Output the (X, Y) coordinate of the center of the cell containing the given text.  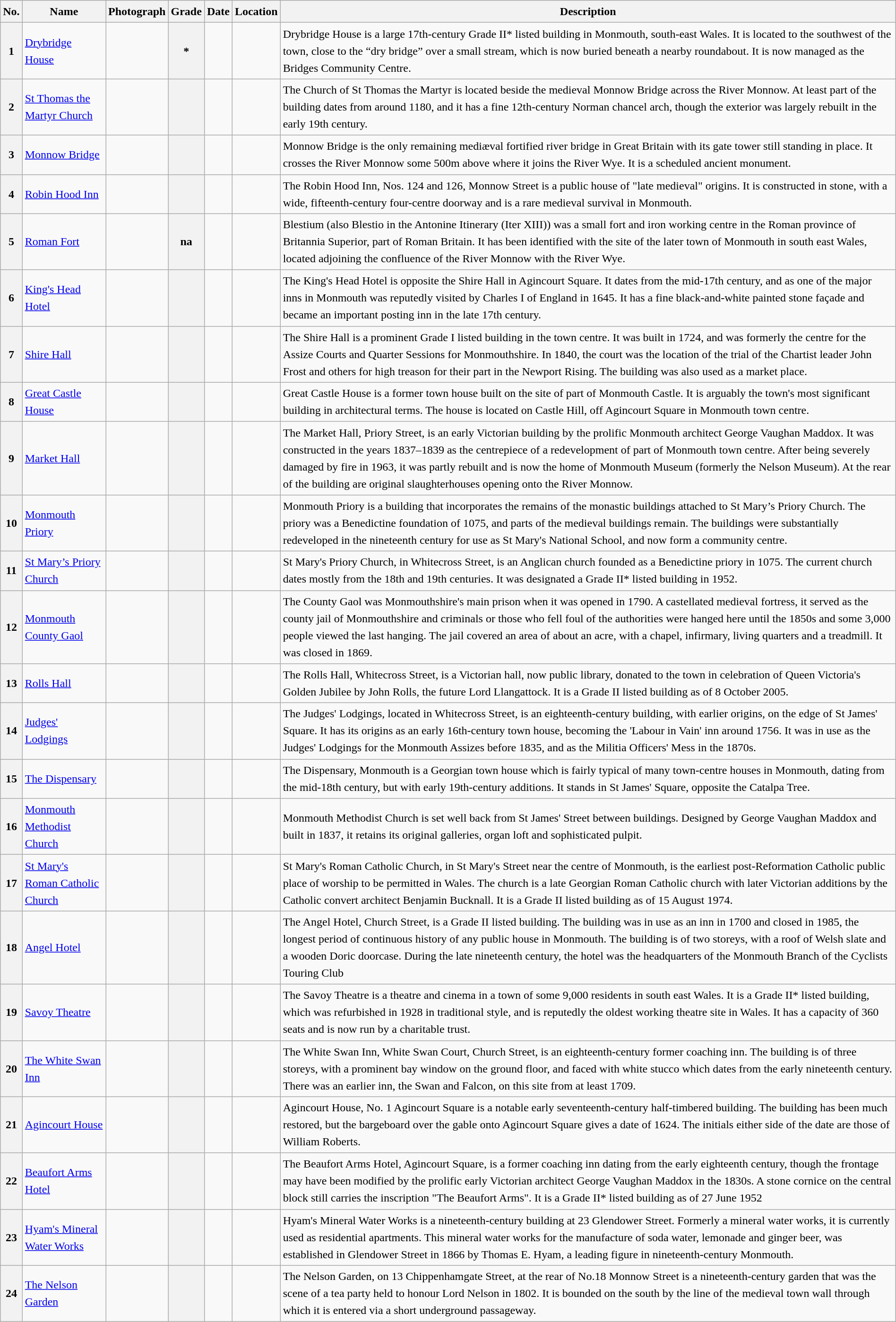
2 (11, 107)
Angel Hotel (64, 948)
7 (11, 354)
The Nelson Garden (64, 1294)
No. (11, 11)
17 (11, 883)
Grade (186, 11)
St Mary's Roman Catholic Church (64, 883)
Date (218, 11)
Monmouth County Gaol (64, 627)
23 (11, 1237)
22 (11, 1181)
Agincourt House (64, 1125)
Monmouth Priory (64, 523)
Beaufort Arms Hotel (64, 1181)
21 (11, 1125)
* (186, 51)
Market Hall (64, 458)
4 (11, 194)
9 (11, 458)
16 (11, 827)
Shire Hall (64, 354)
14 (11, 731)
Savoy Theatre (64, 1012)
Name (64, 11)
24 (11, 1294)
King's Head Hotel (64, 298)
10 (11, 523)
Description (588, 11)
Roman Fort (64, 242)
Location (256, 11)
15 (11, 779)
11 (11, 571)
18 (11, 948)
13 (11, 683)
St Thomas the Martyr Church (64, 107)
3 (11, 155)
19 (11, 1012)
The White Swan Inn (64, 1069)
St Mary’s Priory Church (64, 571)
Judges' Lodgings (64, 731)
20 (11, 1069)
na (186, 242)
6 (11, 298)
5 (11, 242)
Monnow Bridge (64, 155)
8 (11, 402)
The Dispensary (64, 779)
Photograph (137, 11)
Rolls Hall (64, 683)
Robin Hood Inn (64, 194)
Monmouth Methodist Church (64, 827)
Hyam's Mineral Water Works (64, 1237)
Great Castle House (64, 402)
Drybridge House (64, 51)
1 (11, 51)
12 (11, 627)
